Determine the (X, Y) coordinate at the center of the cell enclosing the given text.  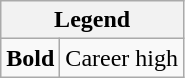
Career high (122, 58)
Bold (30, 58)
Legend (92, 20)
